Pinpoint the cell where the given text exists, returning its (x, y) midpoint coordinate. 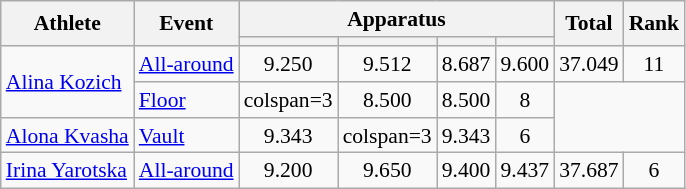
Vault (186, 136)
37.049 (588, 64)
Irina Yarotska (68, 171)
8 (524, 100)
Floor (186, 100)
9.512 (388, 64)
9.250 (288, 64)
37.687 (588, 171)
Total (588, 24)
Apparatus (397, 19)
9.200 (288, 171)
8.687 (466, 64)
9.650 (388, 171)
Rank (654, 24)
9.437 (524, 171)
Athlete (68, 24)
Event (186, 24)
Alina Kozich (68, 82)
Alona Kvasha (68, 136)
9.600 (524, 64)
11 (654, 64)
9.400 (466, 171)
